Detect which cell encompasses the target text, then output its (X, Y) center coordinate. 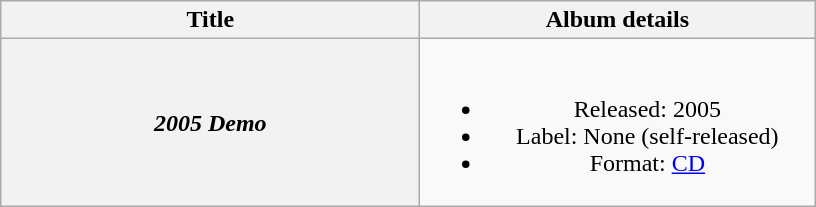
Album details (618, 20)
Title (210, 20)
2005 Demo (210, 122)
Released: 2005Label: None (self-released)Format: CD (618, 122)
